Search for the cell housing the specified text and yield its [x, y] center coordinate. 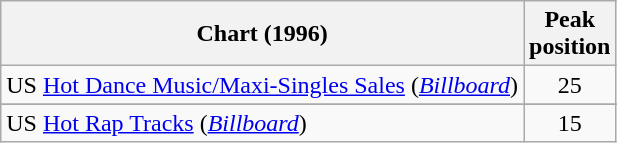
15 [570, 123]
25 [570, 85]
Peakposition [570, 34]
US Hot Dance Music/Maxi-Singles Sales (Billboard) [262, 85]
US Hot Rap Tracks (Billboard) [262, 123]
Chart (1996) [262, 34]
